Determine the [x, y] coordinate at the center of the cell enclosing the given text.  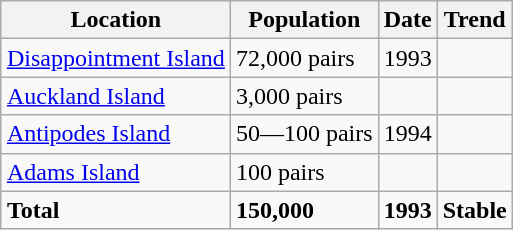
Antipodes Island [116, 134]
100 pairs [304, 172]
1994 [408, 134]
Disappointment Island [116, 58]
Trend [474, 20]
50—100 pairs [304, 134]
Stable [474, 210]
Auckland Island [116, 96]
150,000 [304, 210]
72,000 pairs [304, 58]
Adams Island [116, 172]
Population [304, 20]
Date [408, 20]
3,000 pairs [304, 96]
Location [116, 20]
Total [116, 210]
